Find where the given text appears and provide that cell's center as [x, y] coordinate. 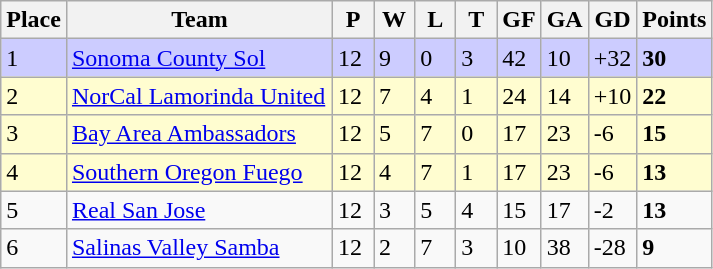
24 [519, 96]
NorCal Lamorinda United [199, 96]
Salinas Valley Samba [199, 248]
-28 [612, 248]
6 [34, 248]
42 [519, 58]
Place [34, 20]
T [476, 20]
GF [519, 20]
14 [564, 96]
Points [674, 20]
22 [674, 96]
-2 [612, 210]
+32 [612, 58]
38 [564, 248]
30 [674, 58]
Bay Area Ambassadors [199, 134]
+10 [612, 96]
L [436, 20]
Real San Jose [199, 210]
P [354, 20]
Team [199, 20]
Sonoma County Sol [199, 58]
Southern Oregon Fuego [199, 172]
GA [564, 20]
W [394, 20]
GD [612, 20]
